Search for the cell housing the specified text and yield its [x, y] center coordinate. 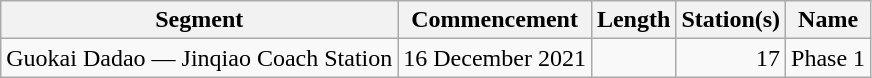
Commencement [495, 20]
Segment [200, 20]
Length [633, 20]
Phase 1 [828, 58]
16 December 2021 [495, 58]
Station(s) [731, 20]
17 [731, 58]
Name [828, 20]
Guokai Dadao — Jinqiao Coach Station [200, 58]
